Identify which cell holds the provided text, then report its [x, y] central coordinate. 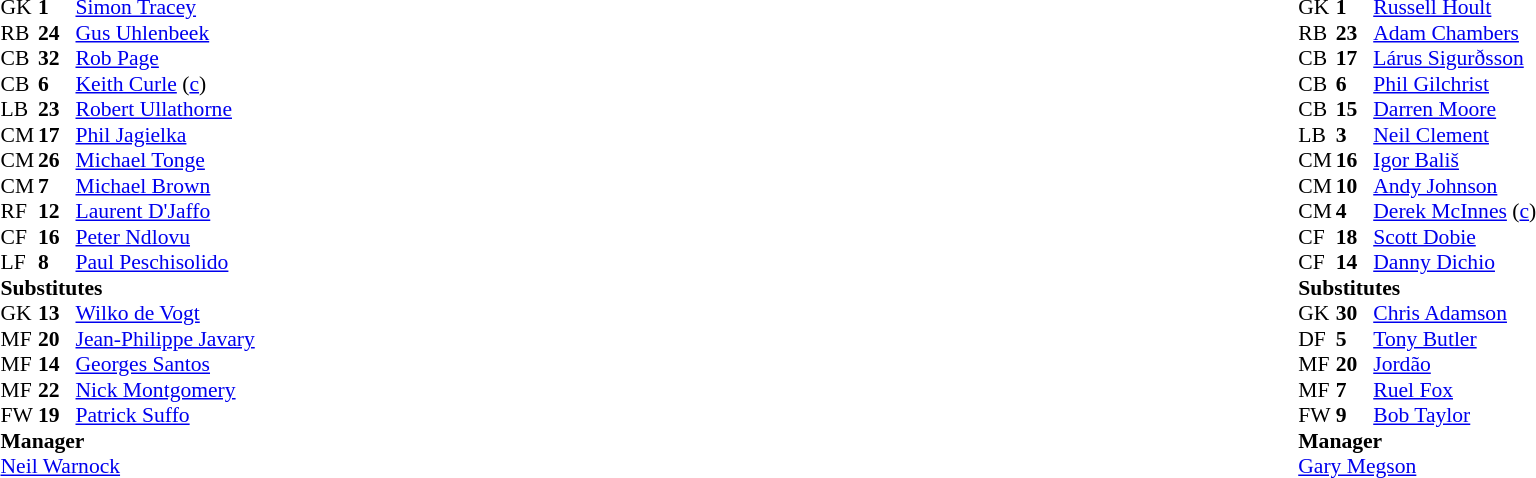
Jordão [1454, 365]
Darren Moore [1454, 109]
DF [1317, 339]
Keith Curle (c) [166, 84]
9 [1355, 415]
Gus Uhlenbeek [166, 33]
Laurent D'Jaffo [166, 211]
32 [57, 59]
Scott Dobie [1454, 237]
22 [57, 390]
Wilko de Vogt [166, 313]
Georges Santos [166, 365]
3 [1355, 135]
30 [1355, 313]
Rob Page [166, 59]
8 [57, 263]
Danny Dichio [1454, 263]
Neil Clement [1454, 135]
15 [1355, 109]
Michael Tonge [166, 161]
LF [19, 263]
Ruel Fox [1454, 390]
Peter Ndlovu [166, 237]
Tony Butler [1454, 339]
Nick Montgomery [166, 390]
Michael Brown [166, 186]
Paul Peschisolido [166, 263]
19 [57, 415]
Adam Chambers [1454, 33]
Robert Ullathorne [166, 109]
26 [57, 161]
10 [1355, 186]
Phil Jagielka [166, 135]
Lárus Sigurðsson [1454, 59]
Derek McInnes (c) [1454, 211]
Phil Gilchrist [1454, 84]
4 [1355, 211]
Andy Johnson [1454, 186]
RF [19, 211]
18 [1355, 237]
Patrick Suffo [166, 415]
13 [57, 313]
24 [57, 33]
Igor Bališ [1454, 161]
12 [57, 211]
Bob Taylor [1454, 415]
5 [1355, 339]
Chris Adamson [1454, 313]
Jean-Philippe Javary [166, 339]
